Pinpoint the cell where the given text exists, returning its [X, Y] midpoint coordinate. 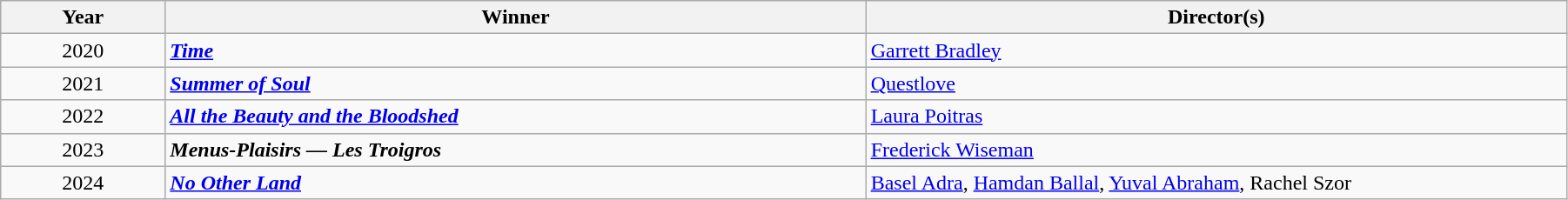
Laura Poitras [1216, 117]
Garrett Bradley [1216, 50]
Year [84, 17]
Summer of Soul [515, 83]
Director(s) [1216, 17]
2020 [84, 50]
2023 [84, 150]
Frederick Wiseman [1216, 150]
2021 [84, 83]
Basel Adra, Hamdan Ballal, Yuval Abraham, Rachel Szor [1216, 183]
No Other Land [515, 183]
2022 [84, 117]
Questlove [1216, 83]
Time [515, 50]
All the Beauty and the Bloodshed [515, 117]
2024 [84, 183]
Winner [515, 17]
Menus-Plaisirs — Les Troigros [515, 150]
